Find where the given text appears and provide that cell's center as (X, Y) coordinate. 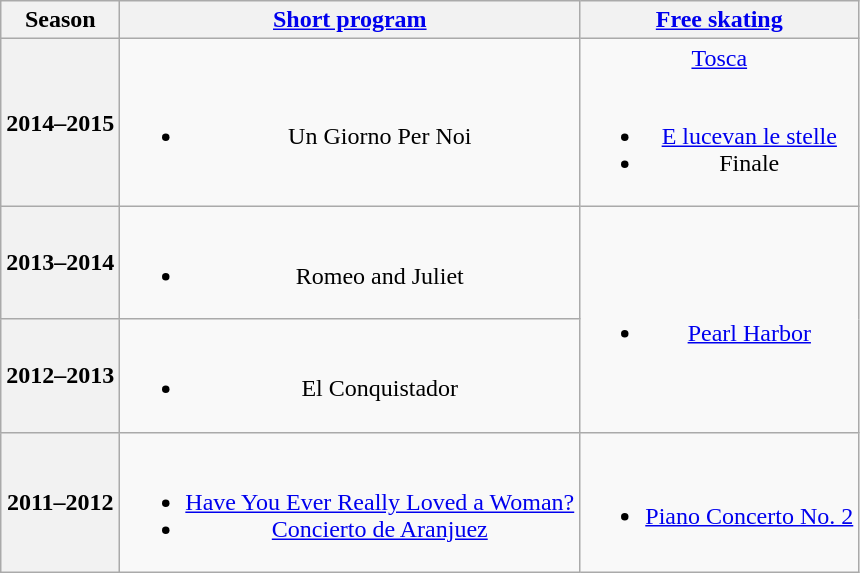
Season (60, 20)
2011–2012 (60, 502)
Have You Ever Really Loved a Woman? Concierto de Aranjuez (350, 502)
2012–2013 (60, 376)
Romeo and Juliet (350, 262)
Short program (350, 20)
Tosca E lucevan le stelleFinale (720, 122)
Free skating (720, 20)
Pearl Harbor (720, 319)
El Conquistador (350, 376)
2014–2015 (60, 122)
Piano Concerto No. 2 (720, 502)
Un Giorno Per Noi (350, 122)
2013–2014 (60, 262)
